Search for the cell housing the specified text and yield its (X, Y) center coordinate. 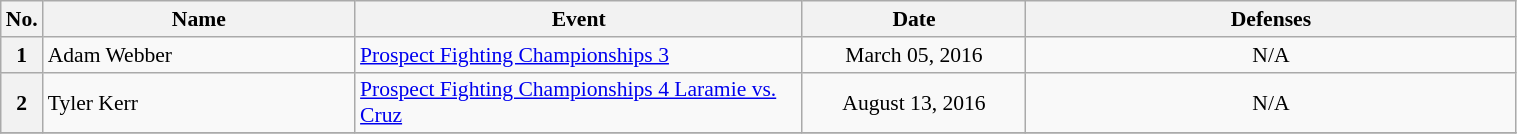
Date (914, 19)
Adam Webber (199, 55)
No. (22, 19)
Name (199, 19)
Tyler Kerr (199, 102)
Event (578, 19)
2 (22, 102)
Defenses (1271, 19)
March 05, 2016 (914, 55)
1 (22, 55)
August 13, 2016 (914, 102)
Prospect Fighting Championships 4 Laramie vs. Cruz (578, 102)
Prospect Fighting Championships 3 (578, 55)
